Extract the (x, y) coordinate from the center of the cell holding the provided text.  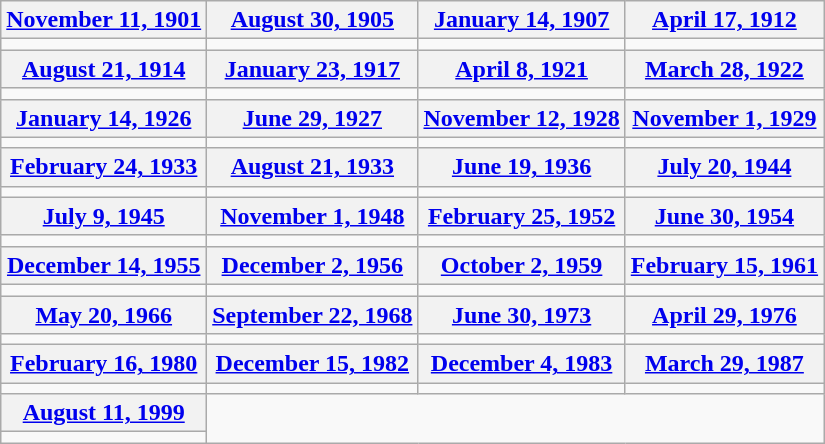
March 29, 1987 (724, 364)
February 24, 1933 (104, 167)
November 1, 1948 (312, 216)
July 20, 1944 (724, 167)
October 2, 1959 (522, 265)
January 14, 1926 (104, 118)
November 1, 1929 (724, 118)
December 14, 1955 (104, 265)
January 23, 1917 (312, 69)
June 19, 1936 (522, 167)
August 21, 1914 (104, 69)
December 15, 1982 (312, 364)
September 22, 1968 (312, 315)
December 4, 1983 (522, 364)
February 16, 1980 (104, 364)
July 9, 1945 (104, 216)
April 29, 1976 (724, 315)
April 17, 1912 (724, 20)
February 15, 1961 (724, 265)
August 30, 1905 (312, 20)
June 30, 1954 (724, 216)
April 8, 1921 (522, 69)
January 14, 1907 (522, 20)
November 12, 1928 (522, 118)
May 20, 1966 (104, 315)
August 11, 1999 (104, 413)
June 30, 1973 (522, 315)
November 11, 1901 (104, 20)
December 2, 1956 (312, 265)
June 29, 1927 (312, 118)
March 28, 1922 (724, 69)
February 25, 1952 (522, 216)
August 21, 1933 (312, 167)
